Return [x, y] of the center of cell containing provided text 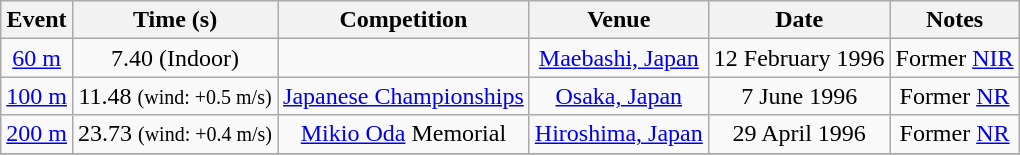
60 m [37, 58]
Venue [618, 20]
11.48 (wind: +0.5 m/s) [174, 96]
Notes [954, 20]
Time (s) [174, 20]
Osaka, Japan [618, 96]
100 m [37, 96]
7 June 1996 [799, 96]
29 April 1996 [799, 134]
Competition [404, 20]
Maebashi, Japan [618, 58]
7.40 (Indoor) [174, 58]
Event [37, 20]
Former NIR [954, 58]
12 February 1996 [799, 58]
200 m [37, 134]
Mikio Oda Memorial [404, 134]
Japanese Championships [404, 96]
Hiroshima, Japan [618, 134]
Date [799, 20]
23.73 (wind: +0.4 m/s) [174, 134]
